Capture the cell that displays the provided text and extract its [x, y] central coordinate. 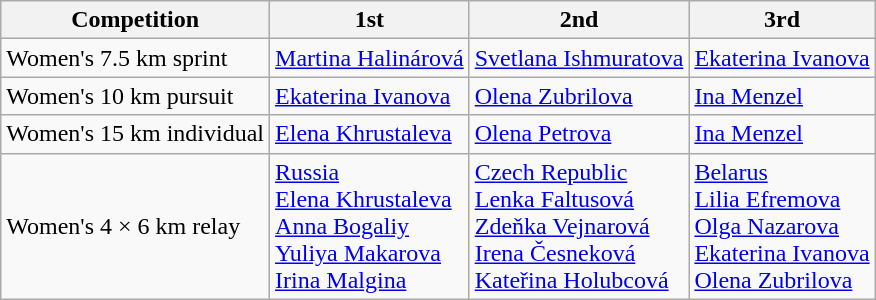
2nd [579, 20]
Women's 4 × 6 km relay [136, 226]
Competition [136, 20]
Elena Khrustaleva [370, 134]
Olena Zubrilova [579, 96]
Women's 7.5 km sprint [136, 58]
3rd [782, 20]
Martina Halinárová [370, 58]
Women's 10 km pursuit [136, 96]
Olena Petrova [579, 134]
Women's 15 km individual [136, 134]
Czech RepublicLenka FaltusováZdeňka VejnarováIrena ČesnekováKateřina Holubcová [579, 226]
BelarusLilia EfremovaOlga NazarovaEkaterina IvanovaOlena Zubrilova [782, 226]
Svetlana Ishmuratova [579, 58]
1st [370, 20]
RussiaElena KhrustalevaAnna BogaliyYuliya MakarovaIrina Malgina [370, 226]
